Return [X, Y] of the center of cell containing provided text 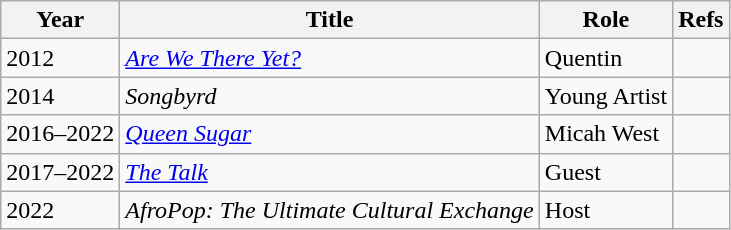
Role [606, 20]
Guest [606, 172]
Year [60, 20]
2014 [60, 96]
Are We There Yet? [330, 58]
Queen Sugar [330, 134]
2016–2022 [60, 134]
Host [606, 210]
AfroPop: The Ultimate Cultural Exchange [330, 210]
Young Artist [606, 96]
Title [330, 20]
2012 [60, 58]
Refs [701, 20]
Songbyrd [330, 96]
Micah West [606, 134]
2017–2022 [60, 172]
2022 [60, 210]
The Talk [330, 172]
Quentin [606, 58]
